Find where the given text appears and provide that cell's center as [x, y] coordinate. 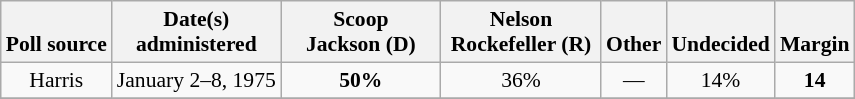
Undecided [720, 32]
NelsonRockefeller (R) [521, 32]
36% [521, 80]
50% [361, 80]
— [634, 80]
14% [720, 80]
Date(s)administered [196, 32]
14 [815, 80]
Other [634, 32]
Poll source [56, 32]
Margin [815, 32]
ScoopJackson (D) [361, 32]
Harris [56, 80]
January 2–8, 1975 [196, 80]
